Locate the cell with the specified text and output its [x, y] center coordinate. 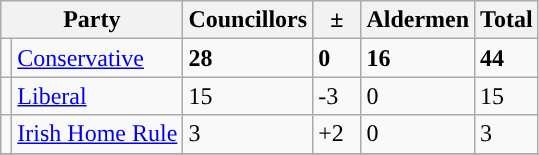
Aldermen [418, 20]
16 [418, 58]
Total [507, 20]
Councillors [248, 20]
+2 [337, 134]
± [337, 20]
Liberal [98, 96]
44 [507, 58]
Irish Home Rule [98, 134]
Party [92, 20]
Conservative [98, 58]
-3 [337, 96]
28 [248, 58]
